Scan for the cell matching the given text and deliver its [X, Y] coordinate at center. 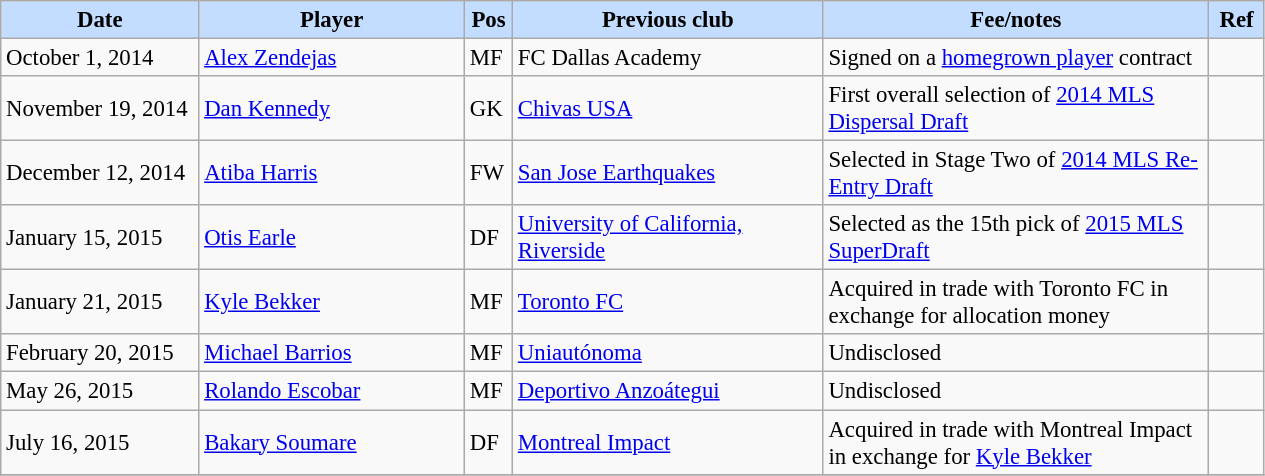
Fee/notes [1016, 20]
January 15, 2015 [100, 238]
Selected as the 15th pick of 2015 MLS SuperDraft [1016, 238]
San Jose Earthquakes [668, 174]
Pos [488, 20]
Signed on a homegrown player contract [1016, 58]
FC Dallas Academy [668, 58]
Kyle Bekker [332, 302]
Otis Earle [332, 238]
October 1, 2014 [100, 58]
University of California, Riverside [668, 238]
Atiba Harris [332, 174]
December 12, 2014 [100, 174]
Chivas USA [668, 108]
Toronto FC [668, 302]
Previous club [668, 20]
Alex Zendejas [332, 58]
May 26, 2015 [100, 391]
Dan Kennedy [332, 108]
Player [332, 20]
Montreal Impact [668, 442]
Selected in Stage Two of 2014 MLS Re-Entry Draft [1016, 174]
January 21, 2015 [100, 302]
Uniautónoma [668, 353]
February 20, 2015 [100, 353]
Deportivo Anzoátegui [668, 391]
Rolando Escobar [332, 391]
Acquired in trade with Montreal Impact in exchange for Kyle Bekker [1016, 442]
Date [100, 20]
First overall selection of 2014 MLS Dispersal Draft [1016, 108]
Michael Barrios [332, 353]
July 16, 2015 [100, 442]
November 19, 2014 [100, 108]
Acquired in trade with Toronto FC in exchange for allocation money [1016, 302]
FW [488, 174]
GK [488, 108]
Ref [1237, 20]
Bakary Soumare [332, 442]
